Locate the cell with the specified text and output its [x, y] center coordinate. 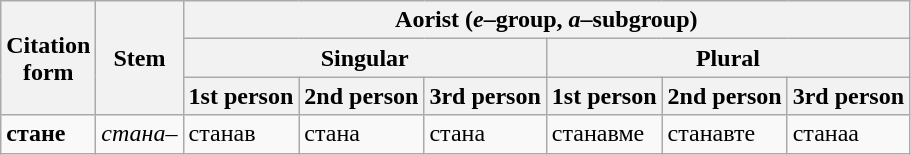
Plural [728, 58]
Stem [140, 58]
стана– [140, 134]
Aorist (е–group, а–subgroup) [546, 20]
станавте [724, 134]
станав [241, 134]
Singular [364, 58]
станавме [604, 134]
Citationform [48, 58]
стане [48, 134]
станаа [848, 134]
